Capture the cell that displays the provided text and extract its [x, y] central coordinate. 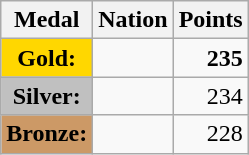
Medal [47, 20]
235 [210, 58]
Gold: [47, 58]
Silver: [47, 96]
228 [210, 134]
Bronze: [47, 134]
Nation [133, 20]
Points [210, 20]
234 [210, 96]
